From the cell containing the given text, extract its center point as (X, Y) coordinate. 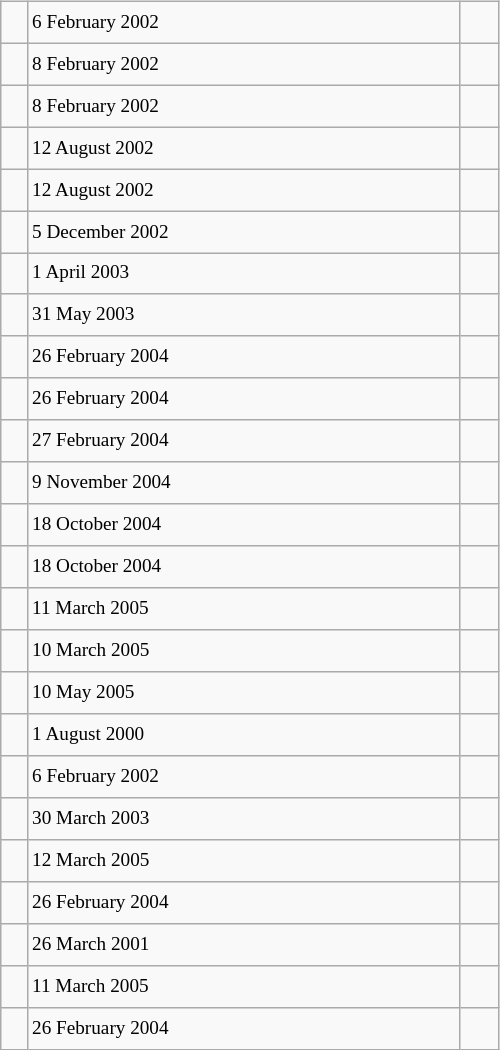
12 March 2005 (244, 861)
27 February 2004 (244, 441)
26 March 2001 (244, 944)
9 November 2004 (244, 483)
30 March 2003 (244, 819)
1 August 2000 (244, 735)
10 March 2005 (244, 651)
5 December 2002 (244, 232)
10 May 2005 (244, 693)
31 May 2003 (244, 315)
1 April 2003 (244, 274)
